Capture the cell that displays the provided text and extract its [x, y] central coordinate. 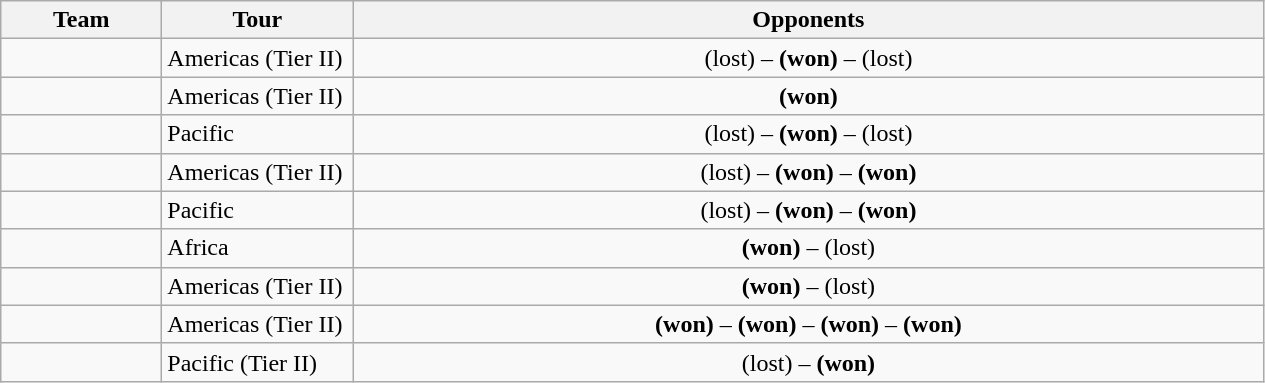
(won) [808, 96]
Pacific (Tier II) [258, 362]
Opponents [808, 20]
(lost) – (won) [808, 362]
Team [82, 20]
(won) – (won) – (won) – (won) [808, 324]
Africa [258, 248]
Tour [258, 20]
